Output the (x, y) coordinate of the center of the cell containing the given text.  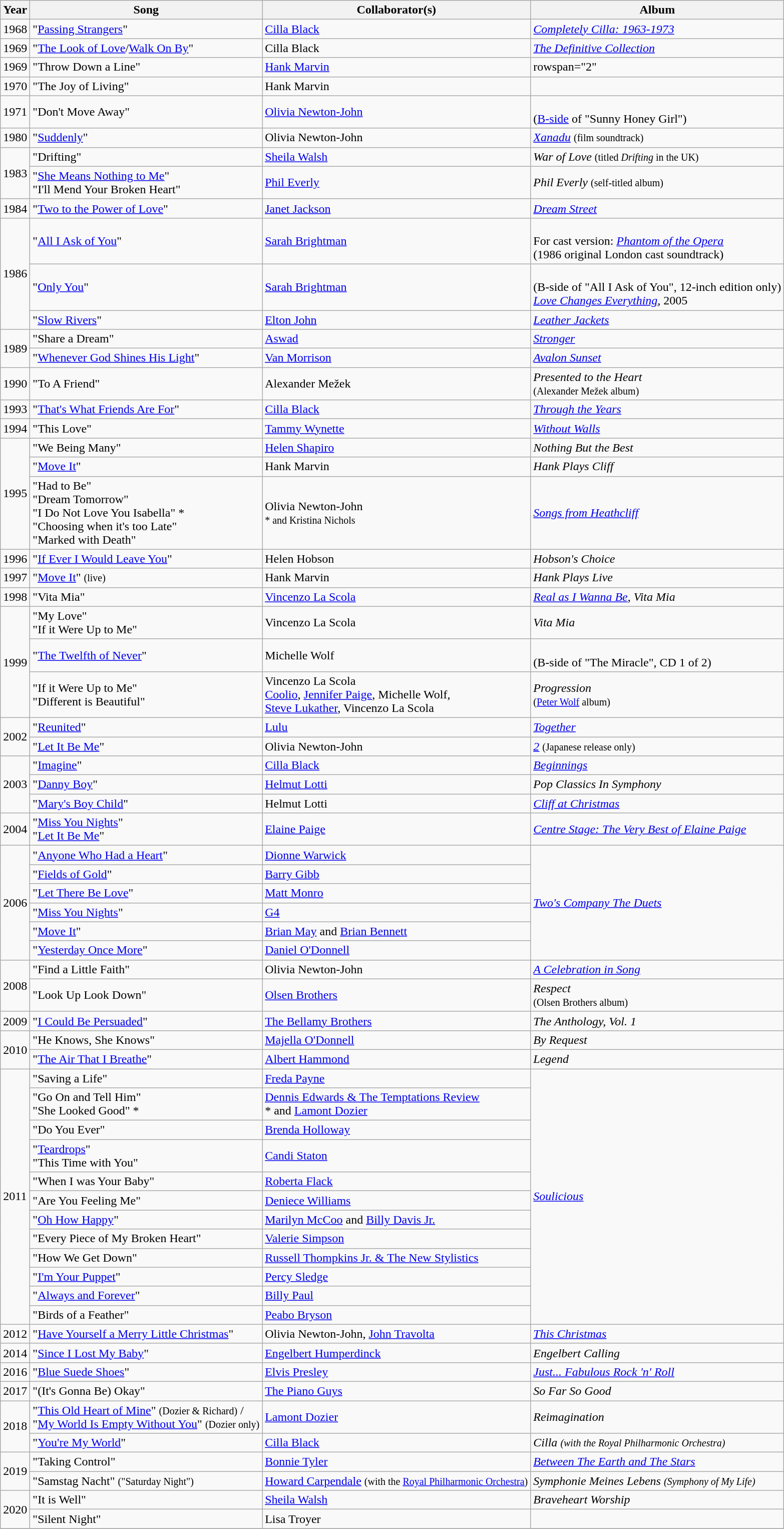
Pop Classics In Symphony (657, 785)
"All I Ask of You" (146, 241)
"Always and Forever" (146, 1296)
2002 (15, 736)
"The Joy of Living" (146, 86)
Elaine Paige (397, 829)
Brian May and Brian Bennett (397, 931)
1970 (15, 86)
1968 (15, 29)
"The Air That I Breathe" (146, 1059)
Reimagination (657, 1417)
Helen Hobson (397, 559)
"We Being Many" (146, 448)
2 (Japanese release only) (657, 746)
"Birds of a Feather" (146, 1315)
The Anthology, Vol. 1 (657, 1021)
Xanadu (film soundtrack) (657, 138)
Brenda Holloway (397, 1130)
"Miss You Nights""Let It Be Me" (146, 829)
Legend (657, 1059)
Year (15, 10)
"Fields of Gold" (146, 874)
(B-side of "Sunny Honey Girl") (657, 112)
Braveheart Worship (657, 1500)
"Move It" (live) (146, 578)
Song (146, 10)
Janet Jackson (397, 208)
"This Love" (146, 429)
"Find a Little Faith" (146, 969)
Two's Company The Duets (657, 903)
1986 (15, 273)
"Throw Down a Line" (146, 67)
2004 (15, 829)
"Two to the Power of Love" (146, 208)
1994 (15, 429)
Completely Cilla: 1963-1973 (657, 29)
"Miss You Nights" (146, 912)
1997 (15, 578)
"The Twelfth of Never" (146, 655)
2008 (15, 985)
"Anyone Who Had a Heart" (146, 855)
Elvis Presley (397, 1372)
Freda Payne (397, 1078)
rowspan="2" (657, 67)
"Mary's Boy Child" (146, 804)
"Reunited" (146, 727)
1980 (15, 138)
Together (657, 727)
"It is Well" (146, 1500)
Michelle Wolf (397, 655)
Engelbert Humperdinck (397, 1353)
Respect(Olsen Brothers album) (657, 995)
Van Morrison (397, 358)
1999 (15, 662)
Avalon Sunset (657, 358)
2010 (15, 1049)
Marilyn McCoo and Billy Davis Jr. (397, 1220)
A Celebration in Song (657, 969)
"Oh How Happy" (146, 1220)
2018 (15, 1427)
2017 (15, 1391)
Helen Shapiro (397, 448)
"(It's Gonna Be) Okay" (146, 1391)
1971 (15, 112)
"Blue Suede Shoes" (146, 1372)
Album (657, 10)
Phil Everly (397, 182)
1983 (15, 173)
Olsen Brothers (397, 995)
2020 (15, 1509)
Elton John (397, 320)
1990 (15, 384)
"If Ever I Would Leave You" (146, 559)
"Vita Mia" (146, 597)
2009 (15, 1021)
Cliff at Christmas (657, 804)
(B-side of "The Miracle", CD 1 of 2) (657, 655)
Aswad (397, 339)
Majella O'Donnell (397, 1040)
Howard Carpendale (with the Royal Philharmonic Orchestra) (397, 1481)
2016 (15, 1372)
"Do You Ever" (146, 1130)
Matt Monro (397, 893)
"Yesterday Once More" (146, 950)
1996 (15, 559)
Bonnie Tyler (397, 1462)
Collaborator(s) (397, 10)
The Piano Guys (397, 1391)
Deniece Williams (397, 1201)
1989 (15, 348)
"Only You" (146, 287)
"Don't Move Away" (146, 112)
Vincenzo La ScolaCoolio, Jennifer Paige, Michelle Wolf, Steve Lukather, Vincenzo La Scola (397, 694)
"Imagine" (146, 766)
"When I was Your Baby" (146, 1182)
The Definitive Collection (657, 48)
Stronger (657, 339)
"Silent Night" (146, 1519)
"I Could Be Persuaded" (146, 1021)
"Slow Rivers" (146, 320)
Dream Street (657, 208)
1984 (15, 208)
Alexander Mežek (397, 384)
1995 (15, 494)
Engelbert Calling (657, 1353)
Tammy Wynette (397, 429)
War of Love (titled Drifting in the UK) (657, 157)
Nothing But the Best (657, 448)
"I'm Your Puppet" (146, 1277)
2011 (15, 1197)
"Danny Boy" (146, 785)
Peabo Bryson (397, 1315)
"Drifting" (146, 157)
Presented to the Heart(Alexander Mežek album) (657, 384)
"He Knows, She Knows" (146, 1040)
Hank Plays Cliff (657, 467)
"This Old Heart of Mine" (Dozier & Richard) / "My World Is Empty Without You" (Dozier only) (146, 1417)
Percy Sledge (397, 1277)
Olivia Newton-John, John Travolta (397, 1334)
"Let It Be Me" (146, 746)
"Samstag Nacht" ("Saturday Night") (146, 1481)
Vita Mia (657, 623)
Real as I Wanna Be, Vita Mia (657, 597)
So Far So Good (657, 1391)
"You're My World" (146, 1443)
2006 (15, 903)
Russell Thompkins Jr. & The New Stylistics (397, 1258)
"Whenever God Shines His Light" (146, 358)
"Taking Control" (146, 1462)
(B-side of "All I Ask of You", 12-inch edition only)Love Changes Everything, 2005 (657, 287)
"Had to Be""Dream Tomorrow""I Do Not Love You Isabella" *"Choosing when it's too Late""Marked with Death" (146, 513)
2012 (15, 1334)
"My Love""If it Were Up to Me" (146, 623)
"If it Were Up to Me""Different is Beautiful" (146, 694)
Just... Fabulous Rock 'n' Roll (657, 1372)
Cilla (with the Royal Philharmonic Orchestra) (657, 1443)
"The Look of Love/Walk On By" (146, 48)
Soulicious (657, 1197)
1993 (15, 410)
Hank Plays Live (657, 578)
Lamont Dozier (397, 1417)
Hobson's Choice (657, 559)
Dennis Edwards & The Temptations Review* and Lamont Dozier (397, 1104)
Between The Earth and The Stars (657, 1462)
Valerie Simpson (397, 1239)
Progression(Peter Wolf album) (657, 694)
Centre Stage: The Very Best of Elaine Paige (657, 829)
Through the Years (657, 410)
G4 (397, 912)
For cast version: Phantom of the Opera(1986 original London cast soundtrack) (657, 241)
Without Walls (657, 429)
"Teardrops""This Time with You" (146, 1156)
Billy Paul (397, 1296)
"How We Get Down" (146, 1258)
2019 (15, 1471)
Albert Hammond (397, 1059)
"Every Piece of My Broken Heart" (146, 1239)
Barry Gibb (397, 874)
"Since I Lost My Baby" (146, 1353)
Lisa Troyer (397, 1519)
"That's What Friends Are For" (146, 410)
Roberta Flack (397, 1182)
This Christmas (657, 1334)
By Request (657, 1040)
Beginnings (657, 766)
Candi Staton (397, 1156)
"Share a Dream" (146, 339)
"To A Friend" (146, 384)
Songs from Heathcliff (657, 513)
"Are You Feeling Me" (146, 1201)
Leather Jackets (657, 320)
Symphonie Meines Lebens (Symphony of My Life) (657, 1481)
2014 (15, 1353)
Daniel O'Donnell (397, 950)
2003 (15, 785)
Olivia Newton-John* and Kristina Nichols (397, 513)
Lulu (397, 727)
"Go On and Tell Him""She Looked Good" * (146, 1104)
Phil Everly (self-titled album) (657, 182)
The Bellamy Brothers (397, 1021)
"Passing Strangers" (146, 29)
"Saving a Life" (146, 1078)
"Let There Be Love" (146, 893)
"Suddenly" (146, 138)
1998 (15, 597)
"She Means Nothing to Me""I'll Mend Your Broken Heart" (146, 182)
Dionne Warwick (397, 855)
"Have Yourself a Merry Little Christmas" (146, 1334)
"Look Up Look Down" (146, 995)
